Scan for the cell matching the given text and deliver its (x, y) coordinate at center. 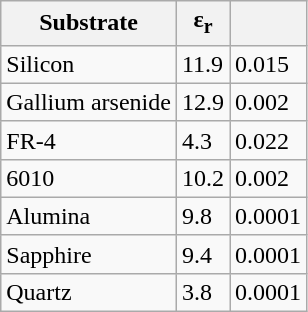
Sapphire (89, 254)
0.022 (268, 140)
Alumina (89, 216)
FR-4 (89, 140)
12.9 (202, 102)
Silicon (89, 64)
Quartz (89, 292)
10.2 (202, 178)
6010 (89, 178)
11.9 (202, 64)
0.015 (268, 64)
3.8 (202, 292)
9.4 (202, 254)
Gallium arsenide (89, 102)
9.8 (202, 216)
εr (202, 23)
Substrate (89, 23)
4.3 (202, 140)
